From the cell containing the given text, extract its center point as (X, Y) coordinate. 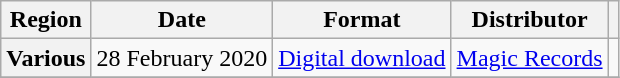
28 February 2020 (182, 58)
Date (182, 20)
Format (362, 20)
Various (46, 58)
Region (46, 20)
Distributor (530, 20)
Magic Records (530, 58)
Digital download (362, 58)
